Determine the [x, y] coordinate at the center of the cell enclosing the given text.  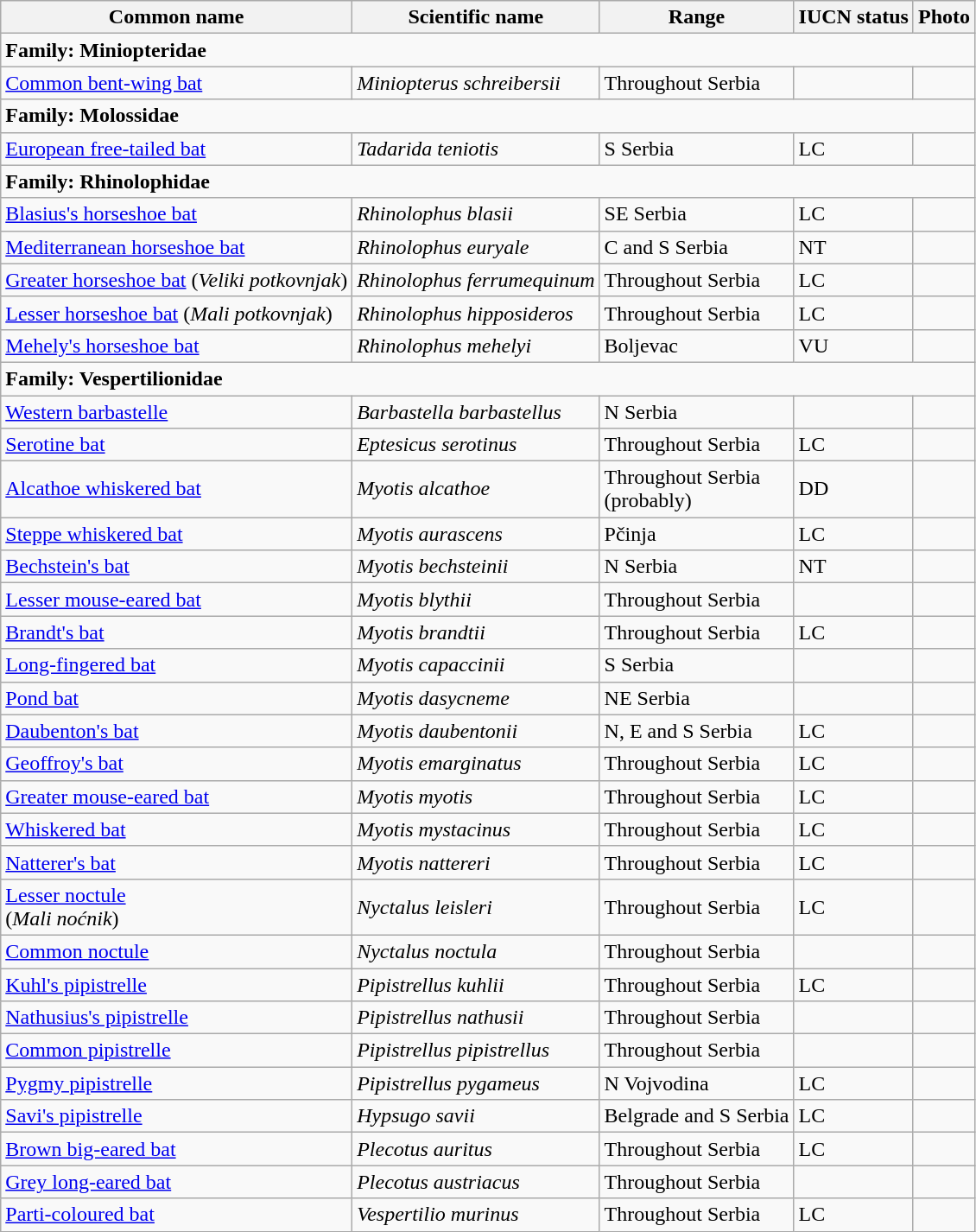
Parti-coloured bat [176, 1215]
Myotis alcathoe [476, 489]
Kuhl's pipistrelle [176, 984]
Western barbastelle [176, 412]
Scientific name [476, 17]
Pipistrellus pygameus [476, 1083]
Lesser noctule(Mali noćnik) [176, 907]
Common pipistrelle [176, 1051]
Myotis bechsteinii [476, 567]
Bechstein's bat [176, 567]
Barbastella barbastellus [476, 412]
NE Serbia [696, 698]
Alcathoe whiskered bat [176, 489]
Myotis emarginatus [476, 764]
Lesser horseshoe bat (Mali potkovnjak) [176, 313]
Rhinolophus blasii [476, 214]
Myotis nattereri [476, 862]
Family: Molossidae [488, 116]
Pipistrellus kuhlii [476, 984]
Family: Rhinolophidae [488, 181]
Pčinja [696, 534]
Greater horseshoe bat (Veliki potkovnjak) [176, 280]
VU [853, 346]
Plecotus austriacus [476, 1182]
Rhinolophus ferrumequinum [476, 280]
DD [853, 489]
Tadarida teniotis [476, 149]
Blasius's horseshoe bat [176, 214]
IUCN status [853, 17]
Family: Miniopteridae [488, 50]
Rhinolophus hipposideros [476, 313]
N, E and S Serbia [696, 731]
Nathusius's pipistrelle [176, 1018]
Myotis brandtii [476, 632]
SE Serbia [696, 214]
Eptesicus serotinus [476, 445]
Pipistrellus pipistrellus [476, 1051]
Steppe whiskered bat [176, 534]
Serotine bat [176, 445]
Range [696, 17]
Belgrade and S Serbia [696, 1116]
Whiskered bat [176, 829]
Throughout Serbia(probably) [696, 489]
Myotis dasycneme [476, 698]
Hypsugo savii [476, 1116]
Plecotus auritus [476, 1149]
Pipistrellus nathusii [476, 1018]
Myotis aurascens [476, 534]
Vespertilio murinus [476, 1215]
N Vojvodina [696, 1083]
Rhinolophus euryale [476, 247]
Mehely's horseshoe bat [176, 346]
Photo [943, 17]
Lesser mouse-eared bat [176, 600]
Brandt's bat [176, 632]
Rhinolophus mehelyi [476, 346]
Nyctalus leisleri [476, 907]
Family: Vespertilionidae [488, 378]
Myotis mystacinus [476, 829]
Myotis myotis [476, 797]
Common noctule [176, 951]
Natterer's bat [176, 862]
Pygmy pipistrelle [176, 1083]
Common name [176, 17]
Mediterranean horseshoe bat [176, 247]
Daubenton's bat [176, 731]
Boljevac [696, 346]
Savi's pipistrelle [176, 1116]
Pond bat [176, 698]
Long-fingered bat [176, 665]
Nyctalus noctula [476, 951]
Miniopterus schreibersii [476, 83]
Grey long-eared bat [176, 1182]
Myotis blythii [476, 600]
Myotis capaccinii [476, 665]
Common bent-wing bat [176, 83]
Myotis daubentonii [476, 731]
C and S Serbia [696, 247]
European free-tailed bat [176, 149]
Greater mouse-eared bat [176, 797]
Geoffroy's bat [176, 764]
Brown big-eared bat [176, 1149]
